Output the (X, Y) coordinate of the center of the cell containing the given text.  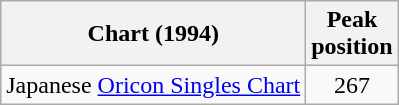
267 (352, 85)
Chart (1994) (154, 34)
Japanese Oricon Singles Chart (154, 85)
Peakposition (352, 34)
